Extract the [X, Y] coordinate from the center of the cell holding the provided text.  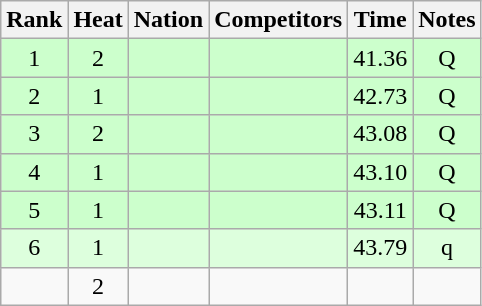
43.79 [380, 248]
41.36 [380, 58]
4 [34, 172]
Competitors [278, 20]
Rank [34, 20]
42.73 [380, 96]
43.08 [380, 134]
3 [34, 134]
Heat [98, 20]
Notes [447, 20]
43.11 [380, 210]
Nation [168, 20]
6 [34, 248]
43.10 [380, 172]
q [447, 248]
5 [34, 210]
Time [380, 20]
